For the text-containing cell, return its midpoint in [x, y] coordinate format. 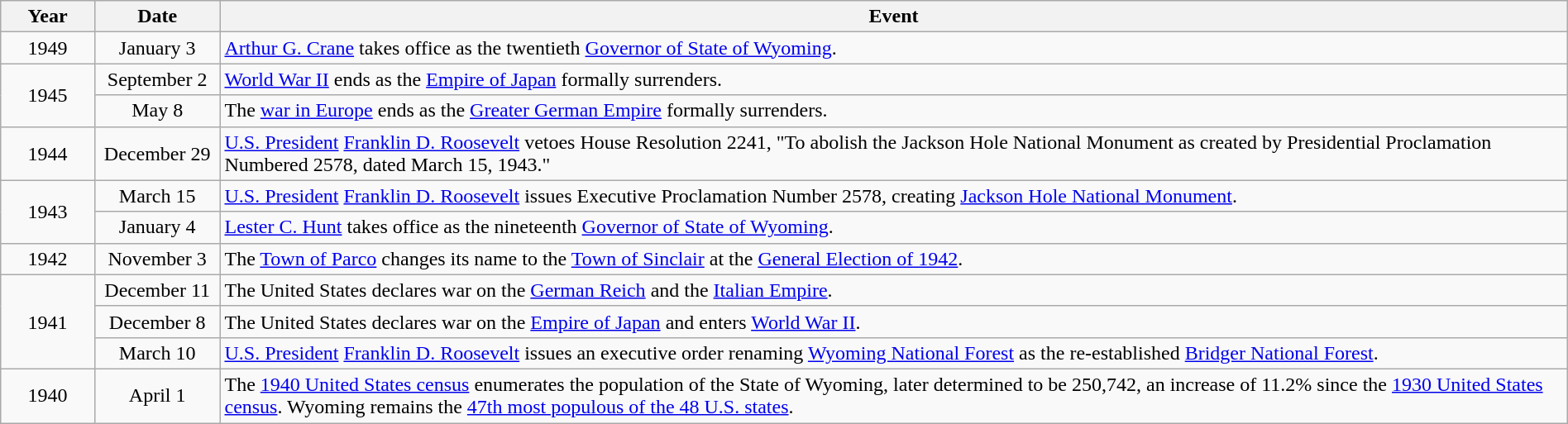
The United States declares war on the German Reich and the Italian Empire. [893, 290]
Date [157, 17]
April 1 [157, 395]
1944 [48, 154]
January 3 [157, 48]
December 29 [157, 154]
1949 [48, 48]
December 8 [157, 322]
1943 [48, 212]
Lester C. Hunt takes office as the nineteenth Governor of State of Wyoming. [893, 227]
1942 [48, 259]
U.S. President Franklin D. Roosevelt issues Executive Proclamation Number 2578, creating Jackson Hole National Monument. [893, 196]
1945 [48, 95]
The United States declares war on the Empire of Japan and enters World War II. [893, 322]
Year [48, 17]
1941 [48, 322]
May 8 [157, 111]
September 2 [157, 79]
March 10 [157, 353]
November 3 [157, 259]
December 11 [157, 290]
Arthur G. Crane takes office as the twentieth Governor of State of Wyoming. [893, 48]
March 15 [157, 196]
January 4 [157, 227]
The Town of Parco changes its name to the Town of Sinclair at the General Election of 1942. [893, 259]
The war in Europe ends as the Greater German Empire formally surrenders. [893, 111]
Event [893, 17]
1940 [48, 395]
World War II ends as the Empire of Japan formally surrenders. [893, 79]
U.S. President Franklin D. Roosevelt issues an executive order renaming Wyoming National Forest as the re-established Bridger National Forest. [893, 353]
